Search for the cell housing the specified text and yield its [X, Y] center coordinate. 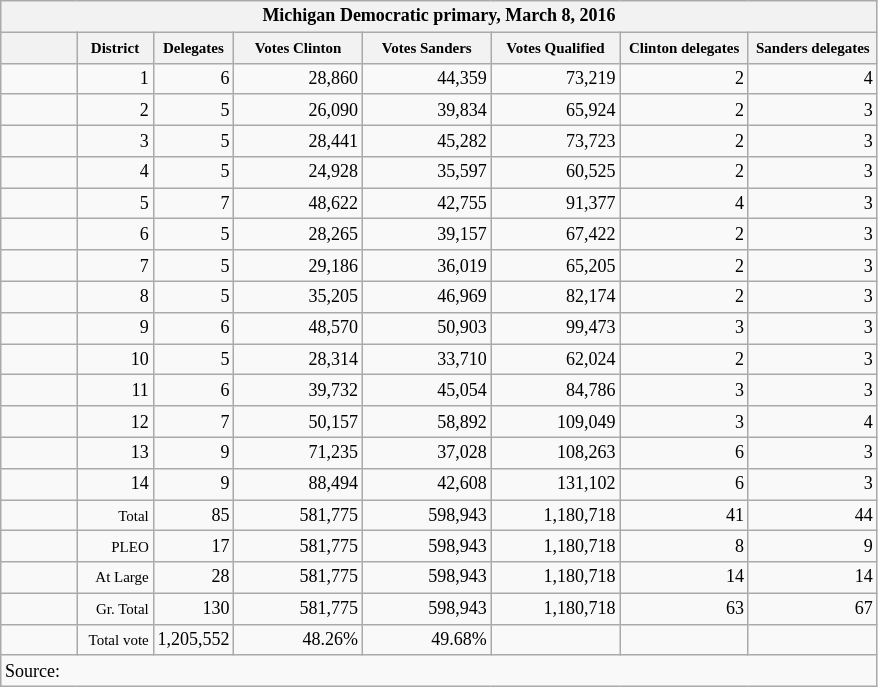
49.68% [426, 640]
35,205 [298, 296]
42,608 [426, 484]
24,928 [298, 172]
73,723 [556, 140]
42,755 [426, 204]
50,157 [298, 422]
65,924 [556, 110]
45,054 [426, 390]
District [115, 48]
1,205,552 [194, 640]
82,174 [556, 296]
10 [115, 360]
46,969 [426, 296]
28 [194, 578]
58,892 [426, 422]
45,282 [426, 140]
44,359 [426, 78]
41 [684, 516]
48.26% [298, 640]
13 [115, 452]
73,219 [556, 78]
88,494 [298, 484]
Sanders delegates [812, 48]
17 [194, 546]
48,622 [298, 204]
Votes Sanders [426, 48]
85 [194, 516]
84,786 [556, 390]
109,049 [556, 422]
39,834 [426, 110]
65,205 [556, 266]
12 [115, 422]
Total vote [115, 640]
29,186 [298, 266]
28,314 [298, 360]
37,028 [426, 452]
At Large [115, 578]
Source: [439, 670]
Michigan Democratic primary, March 8, 2016 [439, 16]
48,570 [298, 328]
Clinton delegates [684, 48]
71,235 [298, 452]
67,422 [556, 234]
Gr. Total [115, 608]
99,473 [556, 328]
28,860 [298, 78]
131,102 [556, 484]
63 [684, 608]
36,019 [426, 266]
39,157 [426, 234]
60,525 [556, 172]
44 [812, 516]
130 [194, 608]
91,377 [556, 204]
33,710 [426, 360]
67 [812, 608]
11 [115, 390]
62,024 [556, 360]
1 [115, 78]
108,263 [556, 452]
26,090 [298, 110]
28,441 [298, 140]
50,903 [426, 328]
Votes Qualified [556, 48]
39,732 [298, 390]
Delegates [194, 48]
28,265 [298, 234]
35,597 [426, 172]
PLEO [115, 546]
Total [115, 516]
Votes Clinton [298, 48]
